Provide the [X, Y] coordinate of the cell's center where the given text is located.  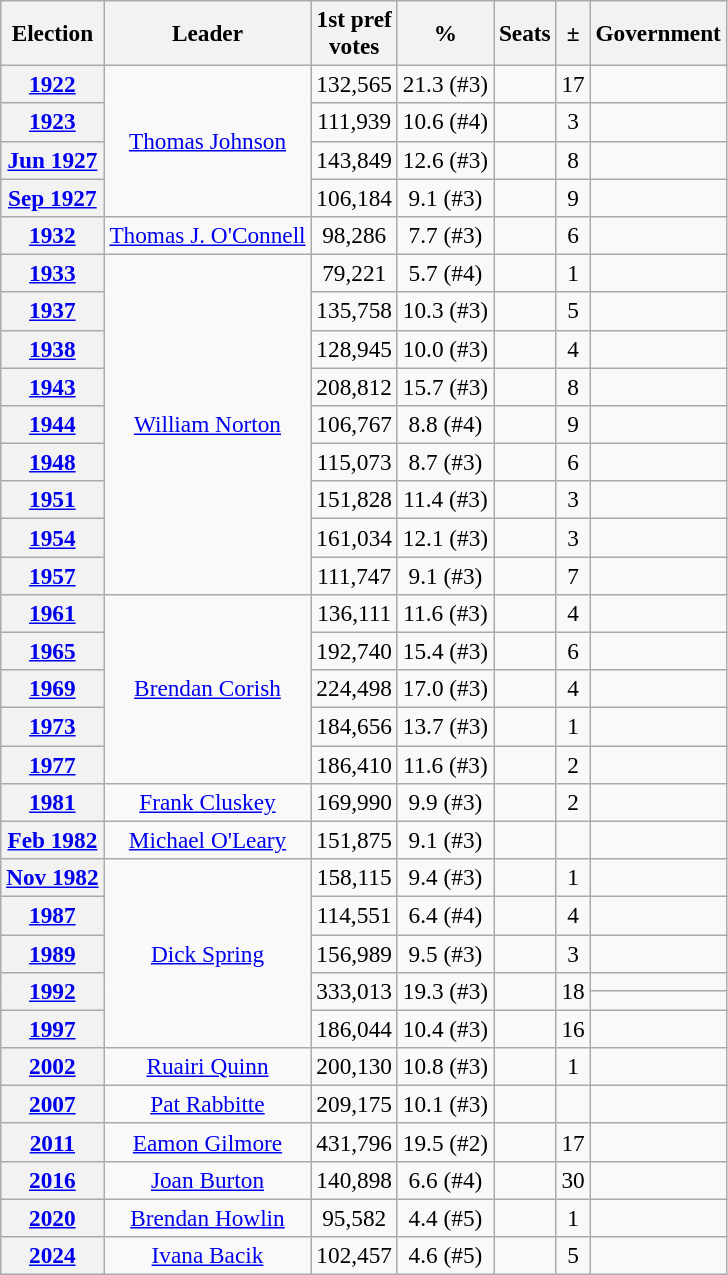
102,457 [354, 1255]
7.7 (#3) [445, 235]
Frank Cluskey [208, 802]
10.0 (#3) [445, 349]
1957 [52, 575]
1997 [52, 1029]
10.8 (#3) [445, 1066]
2024 [52, 1255]
Ivana Bacik [208, 1255]
95,582 [354, 1217]
1932 [52, 235]
1969 [52, 689]
431,796 [354, 1142]
Government [658, 32]
8.8 (#4) [445, 424]
19.5 (#2) [445, 1142]
Thomas Johnson [208, 140]
156,989 [354, 953]
1987 [52, 915]
4.6 (#5) [445, 1255]
1992 [52, 991]
21.3 (#3) [445, 84]
333,013 [354, 991]
1954 [52, 537]
William Norton [208, 424]
151,828 [354, 500]
111,747 [354, 575]
19.3 (#3) [445, 991]
169,990 [354, 802]
135,758 [354, 311]
186,410 [354, 764]
1977 [52, 764]
2016 [52, 1180]
6.4 (#4) [445, 915]
10.3 (#3) [445, 311]
151,875 [354, 840]
Brendan Corish [208, 688]
Seats [526, 32]
30 [573, 1180]
128,945 [354, 349]
1973 [52, 726]
132,565 [354, 84]
1923 [52, 122]
79,221 [354, 273]
1965 [52, 651]
1951 [52, 500]
% [445, 32]
12.6 (#3) [445, 160]
6.6 (#4) [445, 1180]
10.1 (#3) [445, 1104]
Michael O'Leary [208, 840]
12.1 (#3) [445, 537]
209,175 [354, 1104]
16 [573, 1029]
224,498 [354, 689]
Eamon Gilmore [208, 1142]
143,849 [354, 160]
13.7 (#3) [445, 726]
10.6 (#4) [445, 122]
136,111 [354, 613]
9.5 (#3) [445, 953]
140,898 [354, 1180]
208,812 [354, 386]
1937 [52, 311]
161,034 [354, 537]
1933 [52, 273]
115,073 [354, 462]
Feb 1982 [52, 840]
1st prefvotes [354, 32]
5.7 (#4) [445, 273]
2011 [52, 1142]
1944 [52, 424]
11.4 (#3) [445, 500]
2002 [52, 1066]
2007 [52, 1104]
Election [52, 32]
1989 [52, 953]
158,115 [354, 877]
106,184 [354, 197]
± [573, 32]
1961 [52, 613]
200,130 [354, 1066]
98,286 [354, 235]
17.0 (#3) [445, 689]
Jun 1927 [52, 160]
9.4 (#3) [445, 877]
Sep 1927 [52, 197]
1938 [52, 349]
1943 [52, 386]
Thomas J. O'Connell [208, 235]
186,044 [354, 1029]
Dick Spring [208, 952]
2020 [52, 1217]
Ruairi Quinn [208, 1066]
15.4 (#3) [445, 651]
7 [573, 575]
Brendan Howlin [208, 1217]
9.9 (#3) [445, 802]
18 [573, 991]
15.7 (#3) [445, 386]
111,939 [354, 122]
106,767 [354, 424]
Joan Burton [208, 1180]
10.4 (#3) [445, 1029]
8.7 (#3) [445, 462]
Leader [208, 32]
4.4 (#5) [445, 1217]
192,740 [354, 651]
184,656 [354, 726]
1981 [52, 802]
Nov 1982 [52, 877]
114,551 [354, 915]
Pat Rabbitte [208, 1104]
1948 [52, 462]
1922 [52, 84]
